Output the (x, y) coordinate of the center of the cell containing the given text.  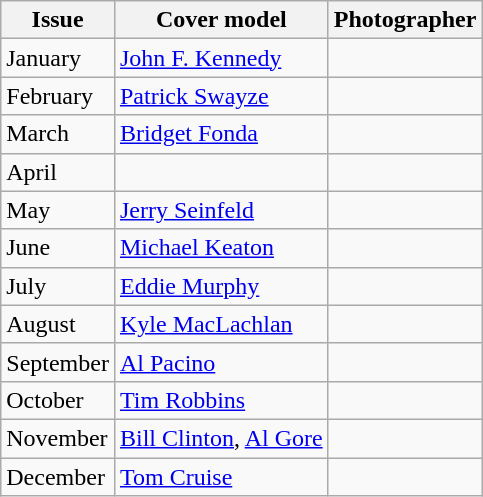
Tom Cruise (221, 477)
October (58, 400)
Eddie Murphy (221, 286)
September (58, 362)
Al Pacino (221, 362)
June (58, 248)
December (58, 477)
Kyle MacLachlan (221, 324)
Photographer (405, 20)
April (58, 172)
Michael Keaton (221, 248)
January (58, 58)
May (58, 210)
John F. Kennedy (221, 58)
Cover model (221, 20)
Issue (58, 20)
Bridget Fonda (221, 134)
February (58, 96)
July (58, 286)
Bill Clinton, Al Gore (221, 438)
March (58, 134)
Tim Robbins (221, 400)
November (58, 438)
August (58, 324)
Patrick Swayze (221, 96)
Jerry Seinfeld (221, 210)
